Search for the cell housing the specified text and yield its (X, Y) center coordinate. 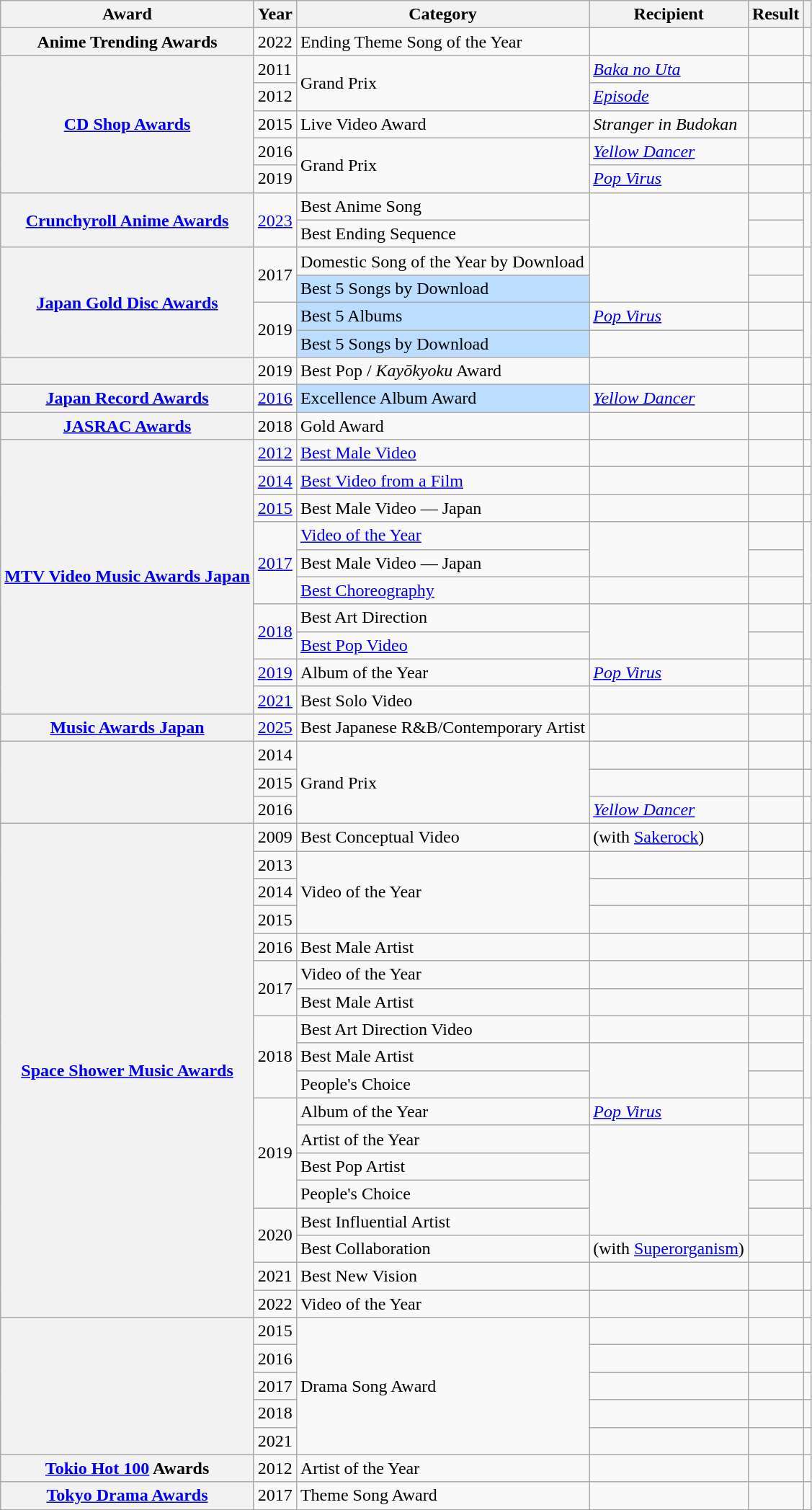
JASRAC Awards (128, 426)
Best Anime Song (442, 206)
Space Shower Music Awards (128, 1071)
Best Solo Video (442, 700)
2009 (275, 838)
Best Male Video (442, 453)
Best Pop / Kayōkyoku Award (442, 371)
2023 (275, 220)
Episode (669, 97)
2020 (275, 1235)
Best Collaboration (442, 1249)
Japan Record Awards (128, 399)
Tokyo Drama Awards (128, 1496)
Best Japanese R&B/Contemporary Artist (442, 727)
Best Art Direction Video (442, 1029)
Best Choreography (442, 590)
Anime Trending Awards (128, 42)
Best Conceptual Video (442, 838)
Domestic Song of the Year by Download (442, 261)
Best 5 Albums (442, 316)
Category (442, 14)
2025 (275, 727)
Tokio Hot 100 Awards (128, 1468)
MTV Video Music Awards Japan (128, 577)
(with Superorganism) (669, 1249)
Theme Song Award (442, 1496)
CD Shop Awards (128, 124)
Result (775, 14)
Stranger in Budokan (669, 124)
Recipient (669, 14)
Baka no Uta (669, 69)
2011 (275, 69)
Music Awards Japan (128, 727)
Ending Theme Song of the Year (442, 42)
Gold Award (442, 426)
Year (275, 14)
Excellence Album Award (442, 399)
Drama Song Award (442, 1386)
Best Art Direction (442, 618)
(with Sakerock) (669, 838)
Award (128, 14)
Best Video from a Film (442, 481)
Live Video Award (442, 124)
Japan Gold Disc Awards (128, 302)
Crunchyroll Anime Awards (128, 220)
Best Pop Artist (442, 1166)
Best Ending Sequence (442, 234)
Best Pop Video (442, 645)
Best New Vision (442, 1276)
Best Influential Artist (442, 1222)
2013 (275, 865)
